Scan for the cell matching the given text and deliver its (x, y) coordinate at center. 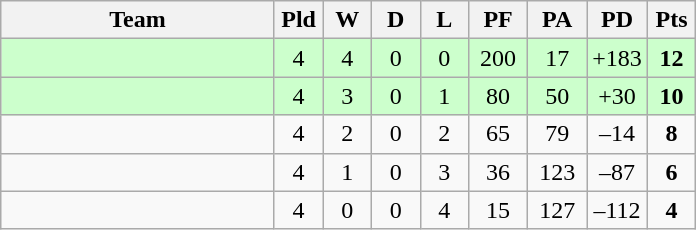
10 (672, 96)
80 (498, 96)
17 (558, 58)
127 (558, 210)
200 (498, 58)
6 (672, 172)
D (396, 20)
79 (558, 134)
Pts (672, 20)
8 (672, 134)
12 (672, 58)
+183 (618, 58)
36 (498, 172)
15 (498, 210)
PA (558, 20)
–112 (618, 210)
123 (558, 172)
–87 (618, 172)
W (348, 20)
PD (618, 20)
65 (498, 134)
PF (498, 20)
+30 (618, 96)
50 (558, 96)
–14 (618, 134)
L (444, 20)
Team (138, 20)
Pld (298, 20)
